Find where the given text appears and provide that cell's center as (x, y) coordinate. 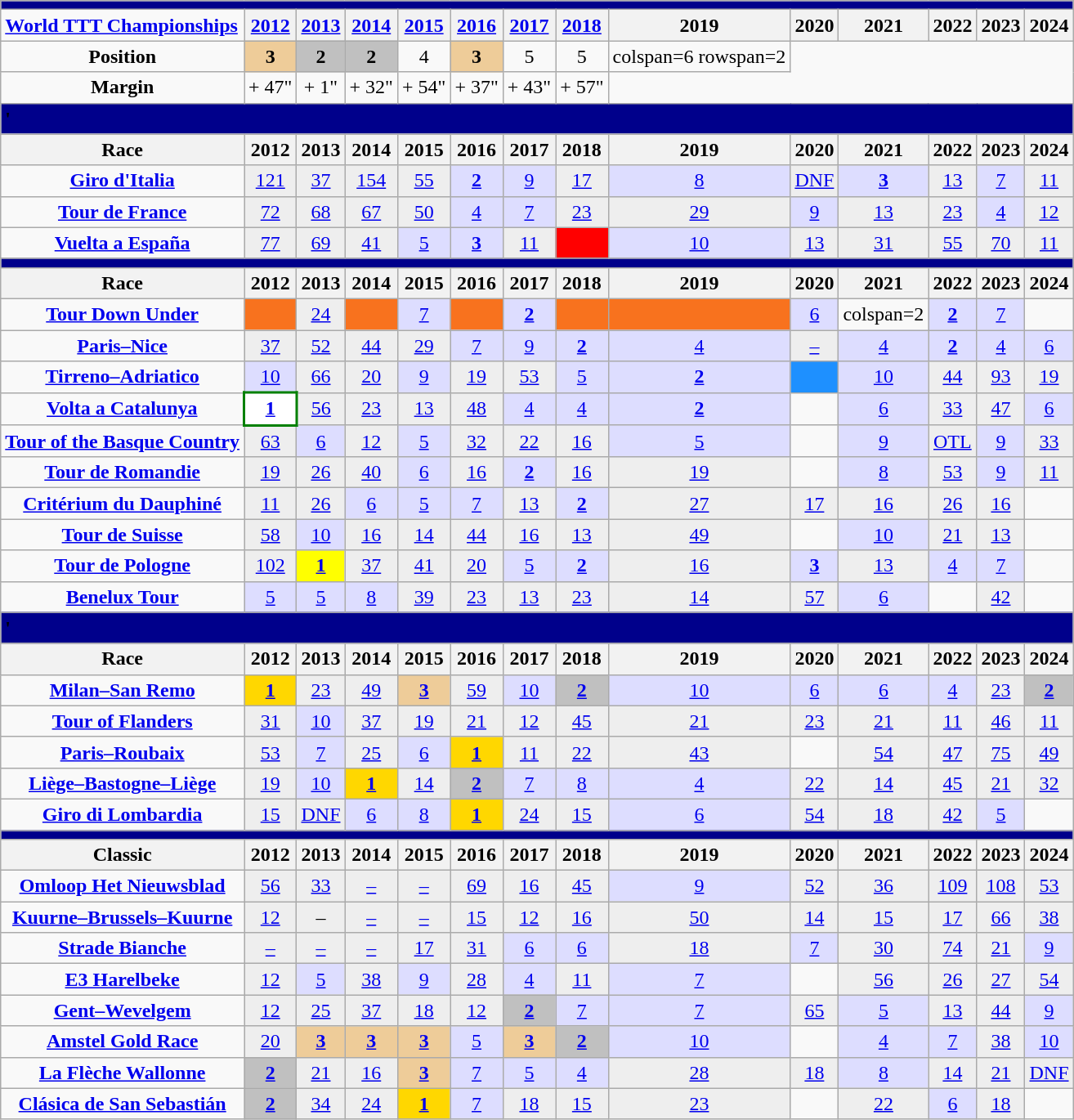
Tour of the Basque Country (123, 441)
Tirreno–Adriatico (123, 378)
75 (1000, 752)
63 (271, 441)
Classic (123, 855)
68 (320, 212)
La Flèche Wallonne (123, 1073)
36 (884, 886)
Clásica de San Sebastián (123, 1104)
OTL (953, 441)
Critérium du Dauphiné (123, 504)
48 (477, 409)
109 (953, 886)
67 (371, 212)
59 (477, 690)
Liège–Bastogne–Liège (123, 783)
Tour de France (123, 212)
+ 47" (271, 87)
70 (1000, 243)
Giro d'Italia (123, 181)
+ 54" (423, 87)
102 (271, 566)
colspan=2 (884, 314)
Tour de Romandie (123, 473)
Benelux Tour (123, 597)
+ 57" (582, 87)
46 (1000, 721)
65 (814, 1010)
Giro di Lombardia (123, 814)
+ 1" (320, 87)
Milan–San Remo (123, 690)
Tour de Suisse (123, 535)
108 (1000, 886)
93 (1000, 378)
Tour Down Under (123, 314)
+ 43" (529, 87)
Paris–Nice (123, 346)
74 (953, 948)
58 (271, 535)
Omloop Het Nieuwsblad (123, 886)
Strade Bianche (123, 948)
154 (371, 181)
colspan=6 rowspan=2 (700, 56)
121 (271, 181)
Amstel Gold Race (123, 1042)
+ 37" (477, 87)
Kuurne–Brussels–Kuurne (123, 917)
E3 Harelbeke (123, 979)
Margin (123, 87)
34 (320, 1104)
Vuelta a España (123, 243)
Volta a Catalunya (123, 409)
+ 32" (371, 87)
57 (814, 597)
30 (884, 948)
39 (423, 597)
Position (123, 56)
72 (271, 212)
Tour of Flanders (123, 721)
Gent–Wevelgem (123, 1010)
40 (371, 473)
World TTT Championships (123, 25)
Tour de Pologne (123, 566)
43 (700, 752)
Paris–Roubaix (123, 752)
77 (271, 243)
